Capture the cell that displays the provided text and extract its (X, Y) central coordinate. 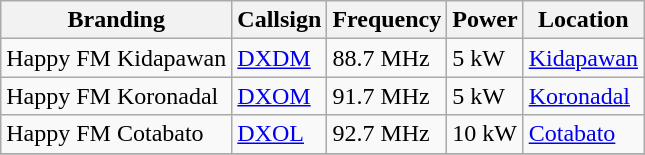
88.7 MHz (387, 58)
Happy FM Cotabato (116, 134)
DXDM (280, 58)
92.7 MHz (387, 134)
Happy FM Kidapawan (116, 58)
DXOM (280, 96)
DXOL (280, 134)
10 kW (485, 134)
Location (583, 20)
Cotabato (583, 134)
Koronadal (583, 96)
Callsign (280, 20)
Branding (116, 20)
91.7 MHz (387, 96)
Happy FM Koronadal (116, 96)
Power (485, 20)
Frequency (387, 20)
Kidapawan (583, 58)
